Provide the [X, Y] coordinate of the cell's center where the given text is located.  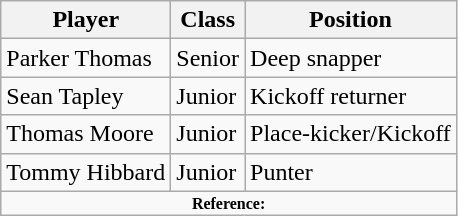
Reference: [229, 203]
Parker Thomas [86, 58]
Player [86, 20]
Class [208, 20]
Sean Tapley [86, 96]
Senior [208, 58]
Tommy Hibbard [86, 172]
Place-kicker/Kickoff [351, 134]
Kickoff returner [351, 96]
Position [351, 20]
Deep snapper [351, 58]
Punter [351, 172]
Thomas Moore [86, 134]
